For the text-containing cell, return its midpoint in [x, y] coordinate format. 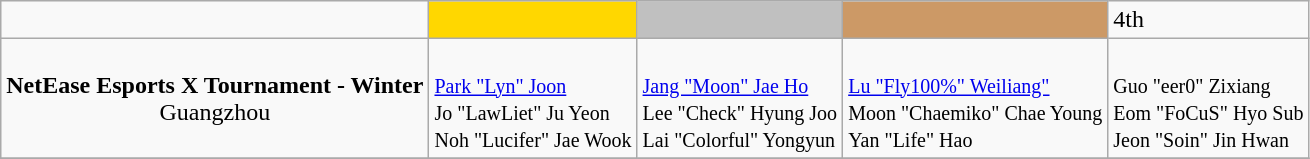
NetEase Esports X Tournament - Winter Guangzhou [215, 98]
4th [1208, 20]
Guo "eer0" Zixiang Eom "FoCuS" Hyo Sub Jeon "Soin" Jin Hwan [1208, 98]
Jang "Moon" Jae Ho Lee "Check" Hyung Joo Lai "Colorful" Yongyun [740, 98]
Lu "Fly100%" Weiliang" Moon "Chaemiko" Chae Young Yan "Life" Hao [976, 98]
Park "Lyn" Joon Jo "LawLiet" Ju Yeon Noh "Lucifer" Jae Wook [533, 98]
